Extract the (X, Y) coordinate from the center of the cell holding the provided text.  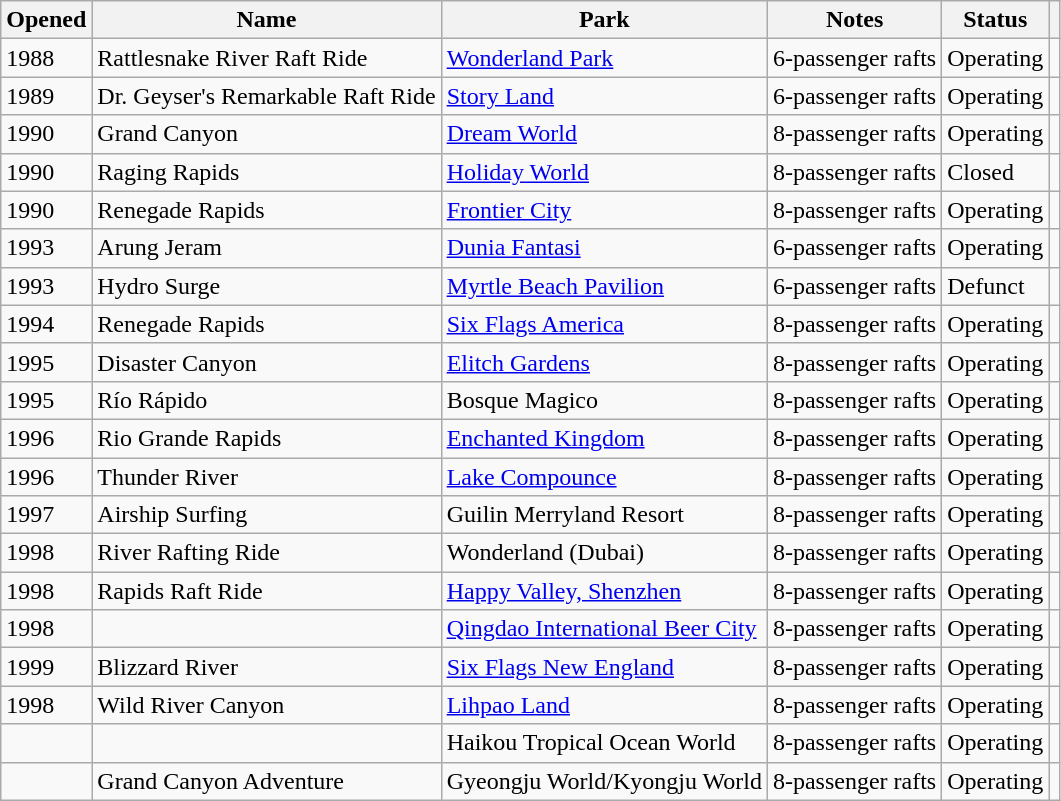
Qingdao International Beer City (604, 629)
Status (996, 20)
Enchanted Kingdom (604, 438)
Arung Jeram (266, 248)
Rio Grande Rapids (266, 438)
Lake Compounce (604, 477)
Río Rápido (266, 400)
Disaster Canyon (266, 362)
Raging Rapids (266, 172)
Notes (854, 20)
Hydro Surge (266, 286)
Dr. Geyser's Remarkable Raft Ride (266, 96)
Happy Valley, Shenzhen (604, 591)
Closed (996, 172)
Wild River Canyon (266, 705)
Bosque Magico (604, 400)
1999 (46, 667)
Dunia Fantasi (604, 248)
Myrtle Beach Pavilion (604, 286)
Story Land (604, 96)
Grand Canyon (266, 134)
Holiday World (604, 172)
Wonderland Park (604, 58)
Park (604, 20)
River Rafting Ride (266, 553)
Blizzard River (266, 667)
Grand Canyon Adventure (266, 781)
1994 (46, 324)
Defunct (996, 286)
Dream World (604, 134)
Name (266, 20)
Rattlesnake River Raft Ride (266, 58)
Lihpao Land (604, 705)
Frontier City (604, 210)
Thunder River (266, 477)
Wonderland (Dubai) (604, 553)
1989 (46, 96)
Six Flags New England (604, 667)
Haikou Tropical Ocean World (604, 743)
1988 (46, 58)
1997 (46, 515)
Elitch Gardens (604, 362)
Gyeongju World/Kyongju World (604, 781)
Opened (46, 20)
Six Flags America (604, 324)
Rapids Raft Ride (266, 591)
Guilin Merryland Resort (604, 515)
Airship Surfing (266, 515)
